Detect which cell encompasses the target text, then output its [x, y] center coordinate. 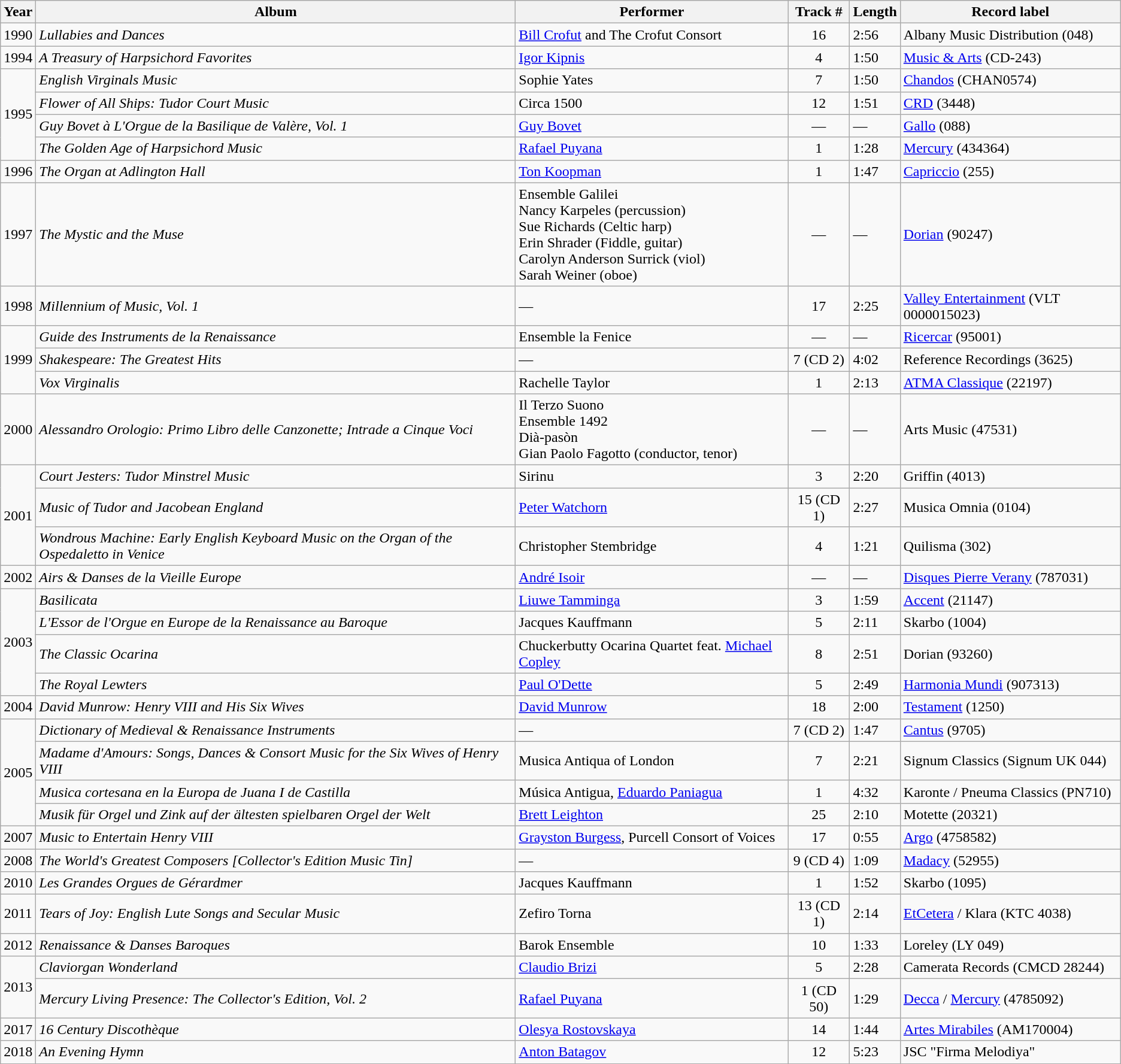
1997 [18, 235]
Accent (21147) [1010, 600]
Loreley (LY 049) [1010, 945]
Millennium of Music, Vol. 1 [275, 305]
Cantus (9705) [1010, 730]
Skarbo (1095) [1010, 883]
The Mystic and the Muse [275, 235]
The Organ at Adlington Hall [275, 171]
Griffin (4013) [1010, 477]
Harmonia Mundi (907313) [1010, 684]
Grayston Burgess, Purcell Consort of Voices [652, 837]
David Munrow: Henry VIII and His Six Wives [275, 707]
Igor Kipnis [652, 57]
15 (CD 1) [819, 508]
1:09 [875, 860]
Ensemble la Fenice [652, 337]
Musica cortesana en la Europa de Juana I de Castilla [275, 792]
Ensemble GalileiNancy Karpeles (percussion)Sue Richards (Celtic harp)Erin Shrader (Fiddle, guitar)Carolyn Anderson Surrick (viol)Sarah Weiner (oboe) [652, 235]
Peter Watchorn [652, 508]
CRD (3448) [1010, 103]
1:29 [875, 999]
The Classic Ocarina [275, 654]
David Munrow [652, 707]
Album [275, 12]
2011 [18, 914]
Rachelle Taylor [652, 383]
Performer [652, 12]
EtCetera / Klara (KTC 4038) [1010, 914]
2002 [18, 577]
Guy Bovet à L'Orgue de la Basilique de Valère, Vol. 1 [275, 126]
16 Century Discothèque [275, 1029]
2:28 [875, 968]
Dictionary of Medieval & Renaissance Instruments [275, 730]
2:14 [875, 914]
1:21 [875, 546]
Karonte / Pneuma Classics (PN710) [1010, 792]
The Golden Age of Harpsichord Music [275, 148]
An Evening Hymn [275, 1052]
Argo (4758582) [1010, 837]
1994 [18, 57]
1 (CD 50) [819, 999]
English Virginals Music [275, 80]
Guy Bovet [652, 126]
Motette (20321) [1010, 814]
2018 [18, 1052]
2:13 [875, 383]
Chandos (CHAN0574) [1010, 80]
2:25 [875, 305]
1990 [18, 35]
Lullabies and Dances [275, 35]
The World's Greatest Composers [Collector's Edition Music Tin] [275, 860]
Mercury Living Presence: The Collector's Edition, Vol. 2 [275, 999]
Claviorgan Wonderland [275, 968]
Court Jesters: Tudor Minstrel Music [275, 477]
Il Terzo SuonoEnsemble 1492Dià-pasònGian Paolo Fagotto (conductor, tenor) [652, 430]
Música Antigua, Eduardo Paniagua [652, 792]
1:51 [875, 103]
Airs & Danses de la Vieille Europe [275, 577]
2:49 [875, 684]
2008 [18, 860]
1:33 [875, 945]
2000 [18, 430]
A Treasury of Harpsichord Favorites [275, 57]
Barok Ensemble [652, 945]
2:21 [875, 760]
Renaissance & Danses Baroques [275, 945]
L'Essor de l'Orgue en Europe de la Renaissance au Baroque [275, 623]
1996 [18, 171]
Valley Entertainment (VLT 0000015023) [1010, 305]
2:00 [875, 707]
Reference Recordings (3625) [1010, 359]
Sophie Yates [652, 80]
Vox Virginalis [275, 383]
2:11 [875, 623]
2005 [18, 772]
4:32 [875, 792]
16 [819, 35]
Chuckerbutty Ocarina Quartet feat. Michael Copley [652, 654]
2:10 [875, 814]
2:27 [875, 508]
1:44 [875, 1029]
Signum Classics (Signum UK 044) [1010, 760]
Music to Entertain Henry VIII [275, 837]
Year [18, 12]
Musica Omnia (0104) [1010, 508]
4:02 [875, 359]
Brett Leighton [652, 814]
Les Grandes Orgues de Gérardmer [275, 883]
Guide des Instruments de la Renaissance [275, 337]
Gallo (088) [1010, 126]
Shakespeare: The Greatest Hits [275, 359]
1:28 [875, 148]
Dorian (90247) [1010, 235]
Testament (1250) [1010, 707]
Christopher Stembridge [652, 546]
JSC "Firma Melodiya" [1010, 1052]
Music & Arts (CD-243) [1010, 57]
Camerata Records (CMCD 28244) [1010, 968]
Sirinu [652, 477]
Anton Batagov [652, 1052]
2:20 [875, 477]
5:23 [875, 1052]
Record label [1010, 12]
Track # [819, 12]
2:51 [875, 654]
2:56 [875, 35]
2010 [18, 883]
Liuwe Tamminga [652, 600]
Music of Tudor and Jacobean England [275, 508]
Alessandro Orologio: Primo Libro delle Canzonette; Intrade a Cinque Voci [275, 430]
2007 [18, 837]
Olesya Rostovskaya [652, 1029]
Wondrous Machine: Early English Keyboard Music on the Organ of the Ospedaletto in Venice [275, 546]
2013 [18, 987]
André Isoir [652, 577]
10 [819, 945]
The Royal Lewters [275, 684]
Mercury (434364) [1010, 148]
Ricercar (95001) [1010, 337]
Madame d'Amours: Songs, Dances & Consort Music for the Six Wives of Henry VIII [275, 760]
2004 [18, 707]
1999 [18, 359]
Disques Pierre Verany (787031) [1010, 577]
1998 [18, 305]
Artes Mirabiles (AM170004) [1010, 1029]
Ton Koopman [652, 171]
Paul O'Dette [652, 684]
Albany Music Distribution (048) [1010, 35]
Dorian (93260) [1010, 654]
9 (CD 4) [819, 860]
Capriccio (255) [1010, 171]
1995 [18, 114]
1:52 [875, 883]
8 [819, 654]
25 [819, 814]
18 [819, 707]
14 [819, 1029]
Circa 1500 [652, 103]
Madacy (52955) [1010, 860]
Musik für Orgel und Zink auf der ältesten spielbaren Orgel der Welt [275, 814]
Tears of Joy: English Lute Songs and Secular Music [275, 914]
Musica Antiqua of London [652, 760]
Length [875, 12]
1:59 [875, 600]
Quilisma (302) [1010, 546]
Skarbo (1004) [1010, 623]
Decca / Mercury (4785092) [1010, 999]
Basilicata [275, 600]
2003 [18, 642]
Flower of All Ships: Tudor Court Music [275, 103]
2017 [18, 1029]
Claudio Brizi [652, 968]
13 (CD 1) [819, 914]
Arts Music (47531) [1010, 430]
Zefiro Torna [652, 914]
0:55 [875, 837]
Bill Crofut and The Crofut Consort [652, 35]
2001 [18, 516]
ATMA Classique (22197) [1010, 383]
2012 [18, 945]
